Capture the cell that displays the provided text and extract its [X, Y] central coordinate. 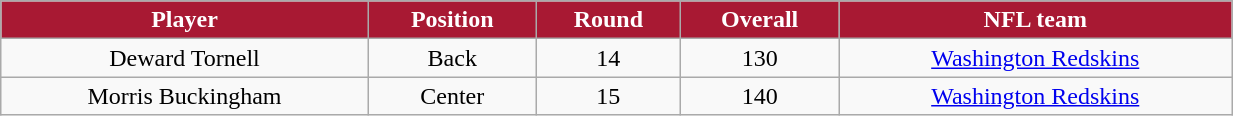
15 [608, 96]
Round [608, 20]
130 [759, 58]
Center [452, 96]
NFL team [1036, 20]
Back [452, 58]
Overall [759, 20]
Morris Buckingham [185, 96]
Player [185, 20]
Deward Tornell [185, 58]
14 [608, 58]
Position [452, 20]
140 [759, 96]
